Determine the [x, y] coordinate at the center of the cell enclosing the given text.  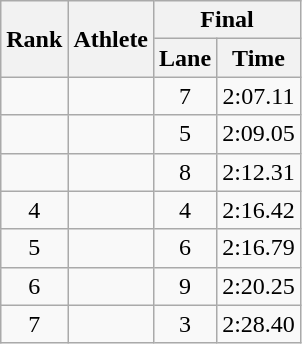
9 [186, 286]
2:20.25 [259, 286]
Time [259, 58]
2:09.05 [259, 134]
2:16.79 [259, 248]
2:12.31 [259, 172]
Lane [186, 58]
Rank [34, 39]
Final [228, 20]
2:28.40 [259, 324]
2:16.42 [259, 210]
3 [186, 324]
2:07.11 [259, 96]
8 [186, 172]
Athlete [111, 39]
